From the cell containing the given text, extract its center point as [X, Y] coordinate. 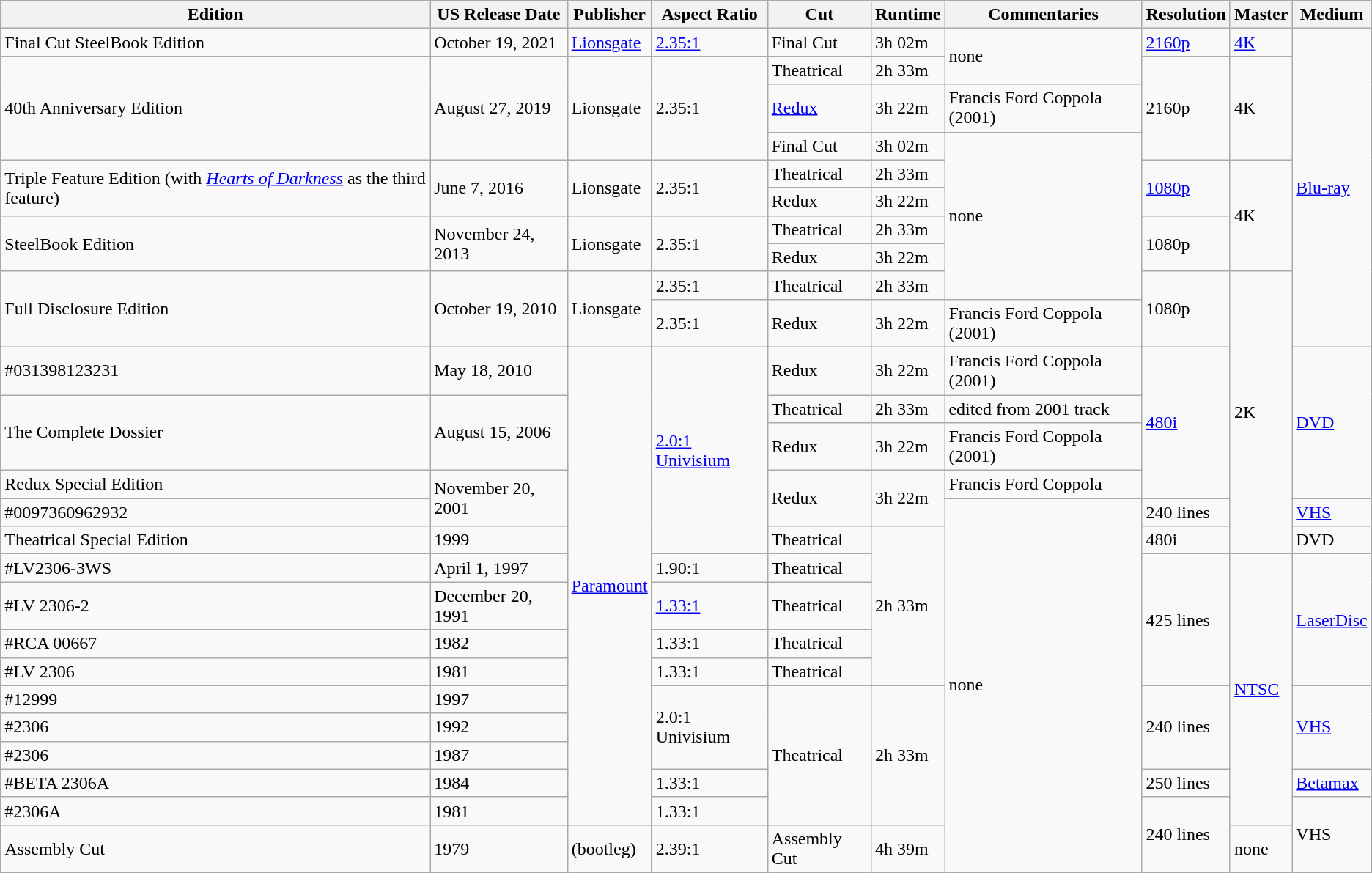
1987 [499, 755]
1979 [499, 849]
June 7, 2016 [499, 188]
#BETA 2306A [215, 783]
Francis Ford Coppola [1044, 485]
December 20, 1991 [499, 605]
Cut [819, 15]
Final Cut SteelBook Edition [215, 43]
November 20, 2001 [499, 498]
1999 [499, 540]
#LV 2306 [215, 671]
#0097360962932 [215, 512]
LaserDisc [1332, 620]
Betamax [1332, 783]
2.39:1 [709, 849]
Resolution [1186, 15]
#2306A [215, 811]
Redux Special Edition [215, 485]
1997 [499, 699]
May 18, 2010 [499, 371]
425 lines [1186, 620]
Edition [215, 15]
Theatrical Special Edition [215, 540]
1984 [499, 783]
1992 [499, 727]
October 19, 2010 [499, 309]
2K [1261, 413]
4h 39m [907, 849]
Master [1261, 15]
Blu-ray [1332, 188]
40th Anniversary Edition [215, 108]
Commentaries [1044, 15]
Full Disclosure Edition [215, 309]
November 24, 2013 [499, 243]
Publisher [610, 15]
The Complete Dossier [215, 432]
US Release Date [499, 15]
Medium [1332, 15]
#LV2306-3WS [215, 568]
NTSC [1261, 690]
Paramount [610, 586]
April 1, 1997 [499, 568]
SteelBook Edition [215, 243]
Aspect Ratio [709, 15]
Runtime [907, 15]
edited from 2001 track [1044, 408]
August 27, 2019 [499, 108]
#RCA 00667 [215, 644]
(bootleg) [610, 849]
October 19, 2021 [499, 43]
Triple Feature Edition (with Hearts of Darkness as the third feature) [215, 188]
250 lines [1186, 783]
#12999 [215, 699]
#LV 2306-2 [215, 605]
August 15, 2006 [499, 432]
1.90:1 [709, 568]
1982 [499, 644]
#031398123231 [215, 371]
